Capture the cell that displays the provided text and extract its (X, Y) central coordinate. 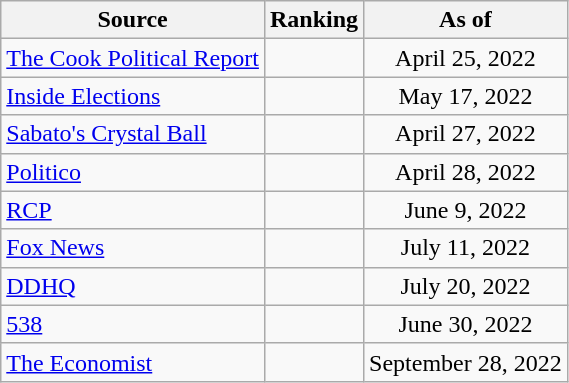
April 25, 2022 (466, 58)
Fox News (133, 248)
Inside Elections (133, 96)
Politico (133, 172)
Ranking (314, 20)
May 17, 2022 (466, 96)
April 28, 2022 (466, 172)
RCP (133, 210)
April 27, 2022 (466, 134)
538 (133, 324)
The Economist (133, 362)
July 11, 2022 (466, 248)
June 30, 2022 (466, 324)
DDHQ (133, 286)
June 9, 2022 (466, 210)
July 20, 2022 (466, 286)
Sabato's Crystal Ball (133, 134)
As of (466, 20)
September 28, 2022 (466, 362)
The Cook Political Report (133, 58)
Source (133, 20)
